Capture the cell that displays the provided text and extract its (x, y) central coordinate. 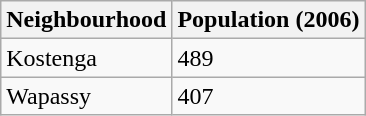
Kostenga (86, 58)
Population (2006) (268, 20)
Wapassy (86, 96)
489 (268, 58)
Neighbourhood (86, 20)
407 (268, 96)
